Locate the cell with the specified text and output its (x, y) center coordinate. 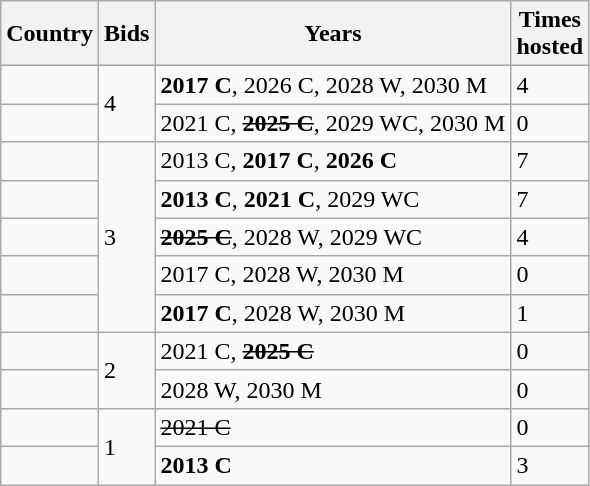
2021 C, 2025 C (333, 351)
Times hosted (550, 34)
Years (333, 34)
2013 C, 2017 C, 2026 C (333, 161)
2013 C (333, 465)
2017 C, 2026 C, 2028 W, 2030 M (333, 85)
2 (126, 370)
2021 C, 2025 C, 2029 WC, 2030 M (333, 123)
2028 W, 2030 M (333, 389)
2013 C, 2021 C, 2029 WC (333, 199)
2021 C (333, 427)
Country (50, 34)
2025 C, 2028 W, 2029 WC (333, 237)
Bids (126, 34)
